For the text-containing cell, return its midpoint in [x, y] coordinate format. 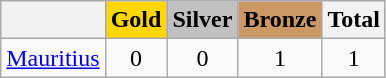
Mauritius [53, 58]
Total [354, 20]
Gold [136, 20]
Silver [202, 20]
Bronze [280, 20]
